For the text-containing cell, return its midpoint in [X, Y] coordinate format. 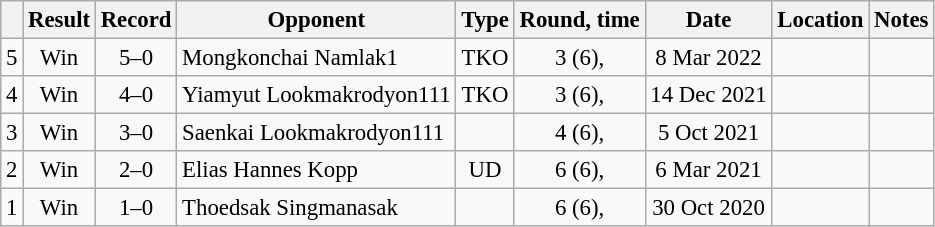
UD [485, 170]
Notes [902, 20]
3–0 [136, 133]
1 [12, 208]
Mongkonchai Namlak1 [316, 58]
Round, time [580, 20]
4 (6), [580, 133]
Date [708, 20]
Type [485, 20]
3 [12, 133]
5 [12, 58]
5–0 [136, 58]
Location [820, 20]
8 Mar 2022 [708, 58]
4 [12, 95]
Result [60, 20]
14 Dec 2021 [708, 95]
5 Oct 2021 [708, 133]
Thoedsak Singmanasak [316, 208]
Saenkai Lookmakrodyon111 [316, 133]
30 Oct 2020 [708, 208]
Yiamyut Lookmakrodyon111 [316, 95]
Record [136, 20]
Opponent [316, 20]
2 [12, 170]
4–0 [136, 95]
1–0 [136, 208]
6 Mar 2021 [708, 170]
Elias Hannes Kopp [316, 170]
2–0 [136, 170]
